For the text-containing cell, return its midpoint in [x, y] coordinate format. 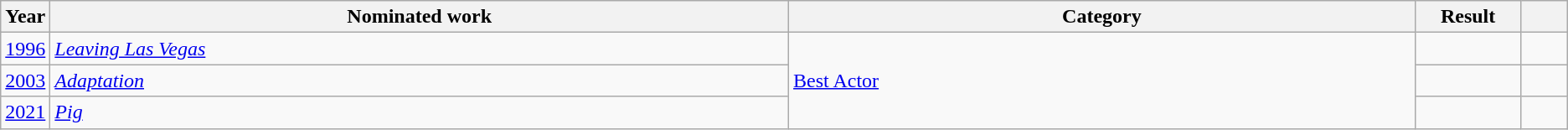
Nominated work [420, 17]
1996 [25, 49]
Pig [420, 112]
2003 [25, 81]
Adaptation [420, 81]
Year [25, 17]
2021 [25, 112]
Best Actor [1102, 81]
Result [1467, 17]
Category [1102, 17]
Leaving Las Vegas [420, 49]
